Capture the cell that displays the provided text and extract its [x, y] central coordinate. 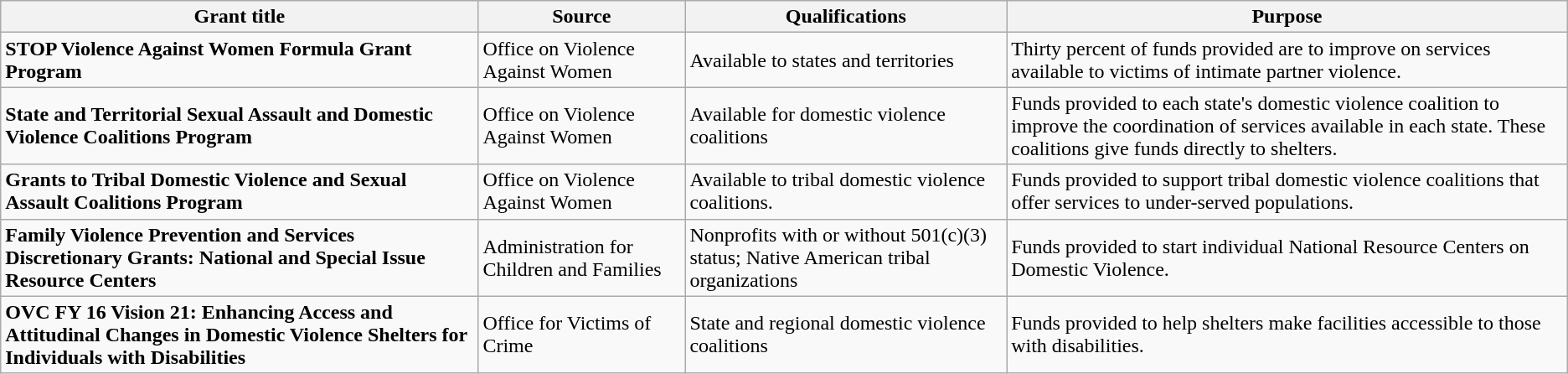
Available to states and territories [846, 60]
Available for domestic violence coalitions [846, 126]
State and regional domestic violence coalitions [846, 335]
Funds provided to support tribal domestic violence coalitions that offer services to under-served populations. [1287, 191]
Family Violence Prevention and Services Discretionary Grants: National and Special Issue Resource Centers [240, 257]
Grants to Tribal Domestic Violence and Sexual Assault Coalitions Program [240, 191]
Office for Victims of Crime [581, 335]
Qualifications [846, 17]
Administration for Children and Families [581, 257]
OVC FY 16 Vision 21: Enhancing Access and Attitudinal Changes in Domestic Violence Shelters for Individuals with Disabilities [240, 335]
STOP Violence Against Women Formula Grant Program [240, 60]
Nonprofits with or without 501(c)(3) status; Native American tribal organizations [846, 257]
Purpose [1287, 17]
Grant title [240, 17]
Available to tribal domestic violence coalitions. [846, 191]
Funds provided to help shelters make facilities accessible to those with disabilities. [1287, 335]
Source [581, 17]
Thirty percent of funds provided are to improve on services available to victims of intimate partner violence. [1287, 60]
Funds provided to start individual National Resource Centers on Domestic Violence. [1287, 257]
State and Territorial Sexual Assault and Domestic Violence Coalitions Program [240, 126]
